Return [X, Y] of the center of cell containing provided text 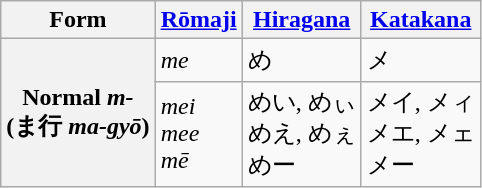
me [198, 60]
Katakana [420, 20]
メイ, メィメエ, メェメー [420, 134]
Normal m-(ま行 ma-gyō) [78, 113]
め [302, 60]
Rōmaji [198, 20]
Form [78, 20]
メ [420, 60]
めい, めぃめえ, めぇめー [302, 134]
Hiragana [302, 20]
meimeemē [198, 134]
